Find where the given text appears and provide that cell's center as (X, Y) coordinate. 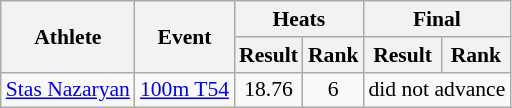
Final (436, 19)
Athlete (68, 36)
did not advance (436, 90)
Heats (298, 19)
100m T54 (184, 90)
6 (334, 90)
18.76 (268, 90)
Stas Nazaryan (68, 90)
Event (184, 36)
